Identify which cell holds the provided text, then report its [x, y] central coordinate. 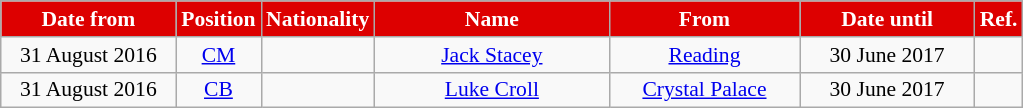
From [704, 19]
Nationality [318, 19]
Ref. [999, 19]
Name [492, 19]
Crystal Palace [704, 90]
Reading [704, 55]
Date until [888, 19]
Jack Stacey [492, 55]
Luke Croll [492, 90]
Position [218, 19]
CB [218, 90]
CM [218, 55]
Date from [88, 19]
